Provide the [X, Y] coordinate of the cell's center where the given text is located.  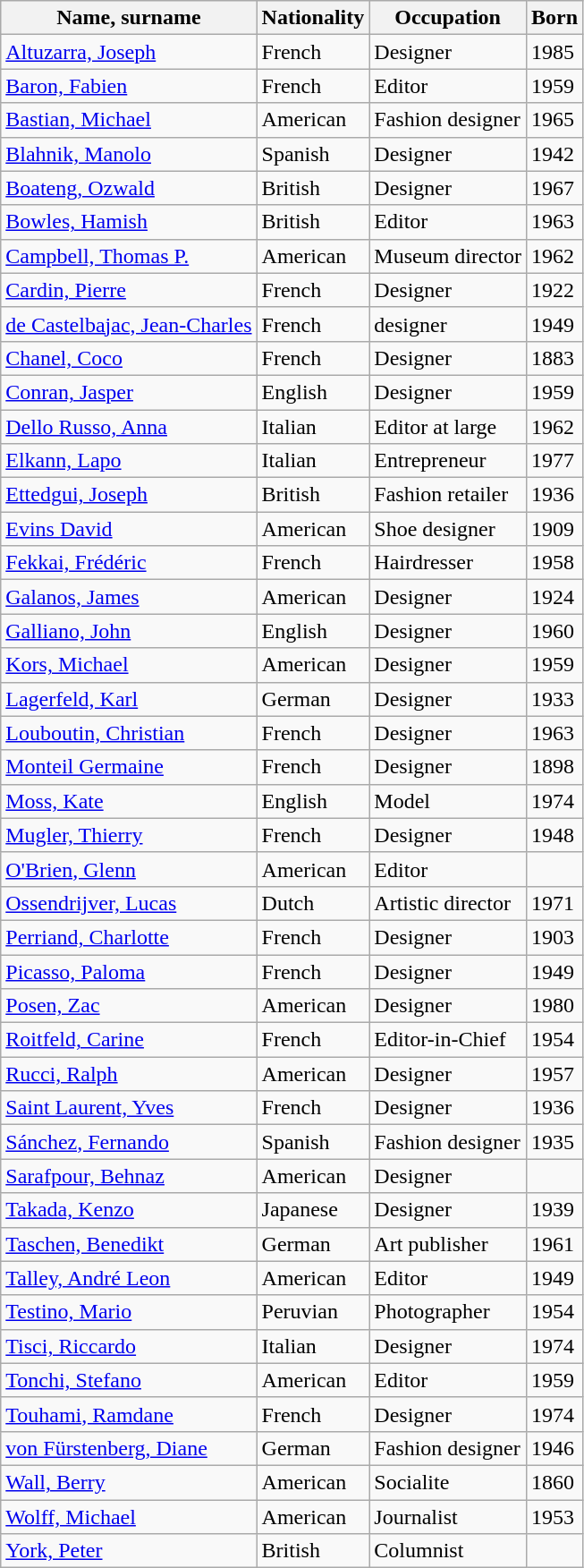
Columnist [448, 1551]
Chanel, Coco [129, 358]
Tonchi, Stefano [129, 1380]
Museum director [448, 256]
Picasso, Paloma [129, 971]
Mugler, Thierry [129, 835]
1922 [554, 290]
1946 [554, 1448]
1898 [554, 767]
1953 [554, 1517]
Name, surname [129, 18]
Moss, Kate [129, 801]
de Castelbajac, Jean-Charles [129, 324]
designer [448, 324]
Nationality [313, 18]
Dello Russo, Anna [129, 427]
Blahnik, Manolo [129, 154]
Perriand, Charlotte [129, 937]
Bowles, Hamish [129, 222]
1985 [554, 52]
Elkann, Lapo [129, 461]
Saint Laurent, Yves [129, 1108]
Rucci, Ralph [129, 1074]
Tisci, Riccardo [129, 1346]
Editor at large [448, 427]
Occupation [448, 18]
1977 [554, 461]
Altuzarra, Joseph [129, 52]
1960 [554, 631]
Artistic director [448, 903]
Dutch [313, 903]
Shoe designer [448, 529]
York, Peter [129, 1551]
Fashion retailer [448, 495]
1909 [554, 529]
Touhami, Ramdane [129, 1414]
1961 [554, 1244]
Posen, Zac [129, 1006]
Campbell, Thomas P. [129, 256]
1967 [554, 188]
Model [448, 801]
Sánchez, Fernando [129, 1142]
1924 [554, 597]
Bastian, Michael [129, 120]
Kors, Michael [129, 665]
Boateng, Ozwald [129, 188]
Testino, Mario [129, 1312]
1939 [554, 1210]
Photographer [448, 1312]
1883 [554, 358]
Lagerfeld, Karl [129, 699]
Entrepreneur [448, 461]
Cardin, Pierre [129, 290]
O'Brien, Glenn [129, 869]
Hairdresser [448, 563]
1942 [554, 154]
Editor-in-Chief [448, 1040]
1860 [554, 1482]
1948 [554, 835]
Conran, Jasper [129, 392]
Taschen, Benedikt [129, 1244]
Art publisher [448, 1244]
1980 [554, 1006]
Journalist [448, 1517]
Evins David [129, 529]
Ossendrijver, Lucas [129, 903]
Galanos, James [129, 597]
1965 [554, 120]
1933 [554, 699]
1957 [554, 1074]
1935 [554, 1142]
Japanese [313, 1210]
Sarafpour, Behnaz [129, 1176]
Talley, André Leon [129, 1278]
Takada, Kenzo [129, 1210]
Ettedgui, Joseph [129, 495]
Born [554, 18]
von Fürstenberg, Diane [129, 1448]
Roitfeld, Carine [129, 1040]
Monteil Germaine [129, 767]
Fekkai, Frédéric [129, 563]
Peruvian [313, 1312]
Wall, Berry [129, 1482]
Wolff, Michael [129, 1517]
Louboutin, Christian [129, 733]
1971 [554, 903]
1958 [554, 563]
1903 [554, 937]
Galliano, John [129, 631]
Baron, Fabien [129, 86]
Socialite [448, 1482]
